Provide the (X, Y) coordinate of the cell's center where the given text is located.  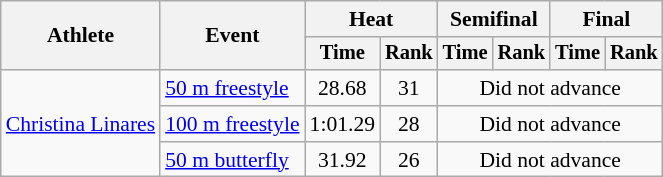
1:01.29 (342, 124)
100 m freestyle (232, 124)
28 (409, 124)
50 m freestyle (232, 88)
31 (409, 88)
28.68 (342, 88)
Event (232, 36)
Athlete (80, 36)
Heat (372, 19)
Semifinal (494, 19)
Final (606, 19)
Christina Linares (80, 124)
